Find where the given text appears and provide that cell's center as (X, Y) coordinate. 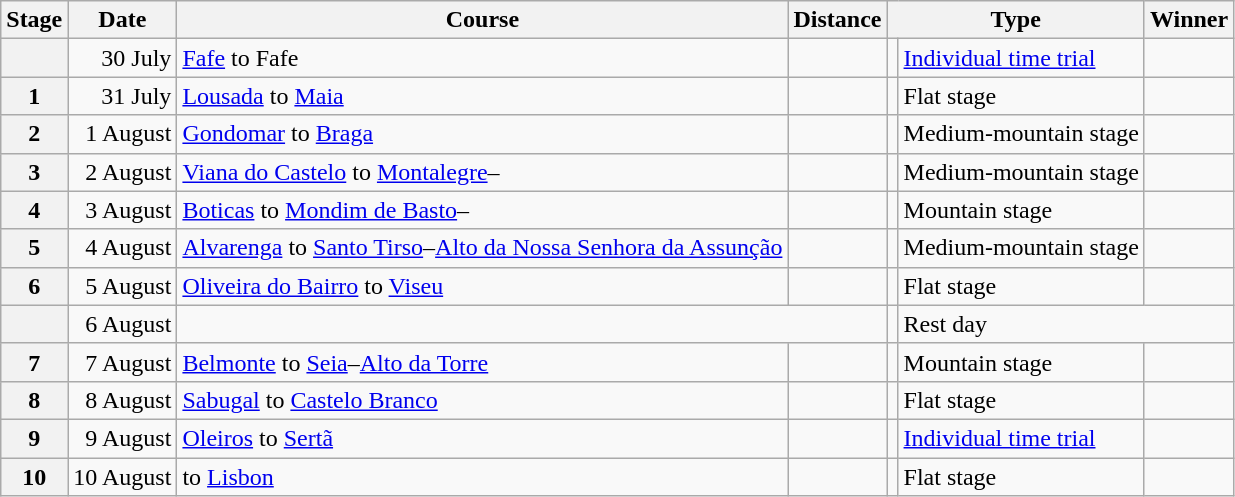
7 (34, 362)
Belmonte to Seia–Alto da Torre (482, 362)
2 (34, 134)
Stage (34, 20)
3 (34, 172)
Rest day (1066, 324)
31 July (122, 96)
1 (34, 96)
5 (34, 248)
Viana do Castelo to Montalegre– (482, 172)
Lousada to Maia (482, 96)
4 August (122, 248)
4 (34, 210)
6 (34, 286)
5 August (122, 286)
8 (34, 400)
Boticas to Mondim de Basto– (482, 210)
Distance (838, 20)
8 August (122, 400)
Winner (1188, 20)
10 August (122, 477)
Alvarenga to Santo Tirso–Alto da Nossa Senhora da Assunção (482, 248)
9 August (122, 438)
30 July (122, 58)
6 August (122, 324)
Course (482, 20)
Gondomar to Braga (482, 134)
2 August (122, 172)
1 August (122, 134)
10 (34, 477)
3 August (122, 210)
Oliveira do Bairro to Viseu (482, 286)
7 August (122, 362)
to Lisbon (482, 477)
Type (1016, 20)
Fafe to Fafe (482, 58)
Oleiros to Sertã (482, 438)
Sabugal to Castelo Branco (482, 400)
Date (122, 20)
9 (34, 438)
